Find where the given text appears and provide that cell's center as (X, Y) coordinate. 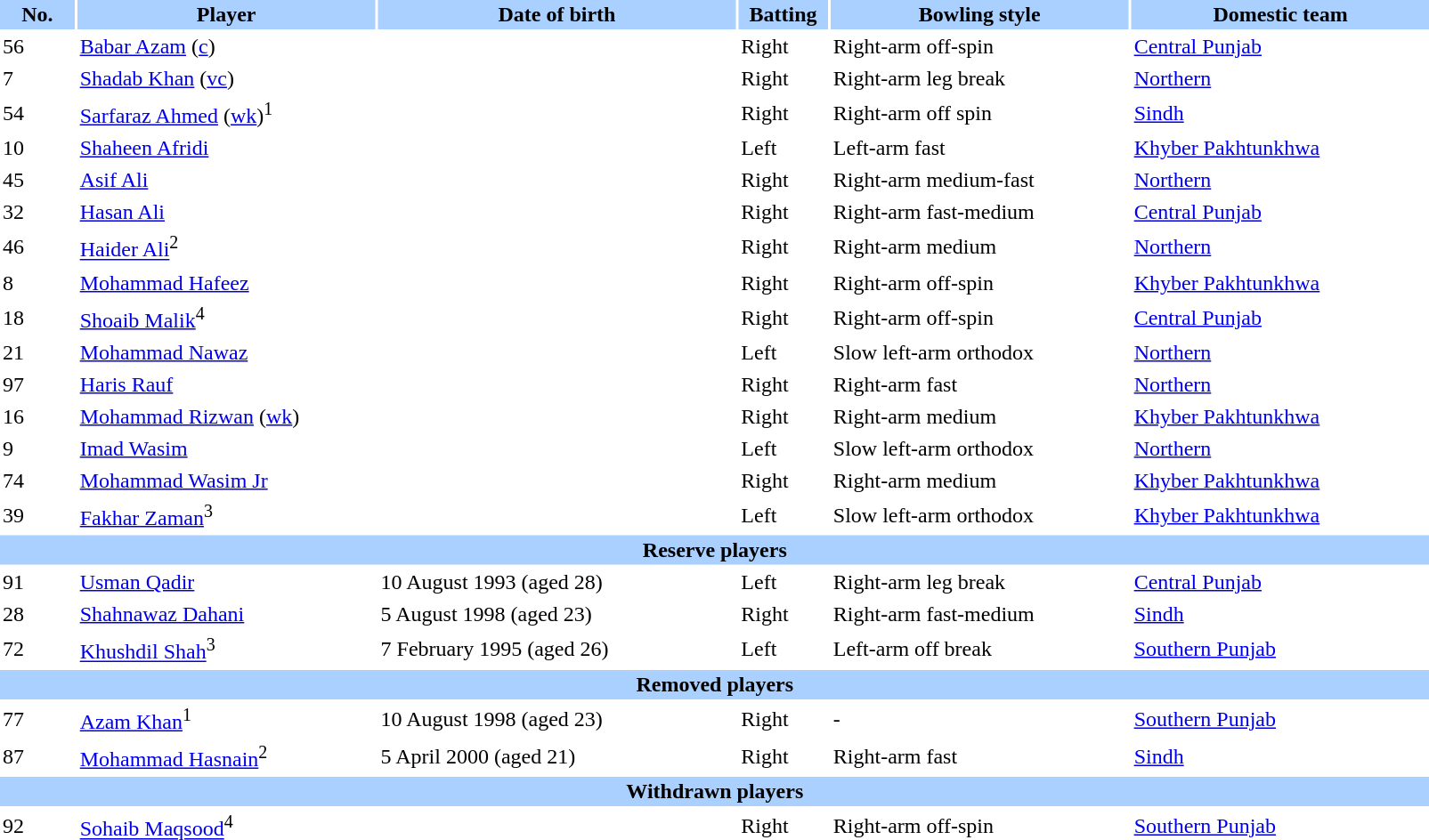
46 (37, 247)
Asif Ali (226, 180)
74 (37, 481)
10 August 1993 (aged 28) (557, 582)
21 (37, 352)
Fakhar Zaman3 (226, 514)
28 (37, 614)
Mohammad Nawaz (226, 352)
Imad Wasim (226, 448)
54 (37, 114)
Babar Azam (c) (226, 46)
Right-arm off spin (979, 114)
Right-arm medium-fast (979, 180)
- (979, 719)
7 February 1995 (aged 26) (557, 650)
Batting (783, 14)
18 (37, 317)
56 (37, 46)
Mohammad Hasnain2 (226, 756)
87 (37, 756)
Hasan Ali (226, 212)
Khushdil Shah3 (226, 650)
8 (37, 283)
Mohammad Rizwan (wk) (226, 416)
Left-arm fast (979, 148)
Bowling style (979, 14)
Azam Khan1 (226, 719)
Usman Qadir (226, 582)
10 (37, 148)
Date of birth (557, 14)
Mohammad Wasim Jr (226, 481)
Shoaib Malik4 (226, 317)
10 August 1998 (aged 23) (557, 719)
Sarfaraz Ahmed (wk)1 (226, 114)
Shahnawaz Dahani (226, 614)
91 (37, 582)
16 (37, 416)
32 (37, 212)
Haris Rauf (226, 384)
No. (37, 14)
Left-arm off break (979, 650)
5 April 2000 (aged 21) (557, 756)
Mohammad Hafeez (226, 283)
5 August 1998 (aged 23) (557, 614)
Haider Ali2 (226, 247)
Shadab Khan (vc) (226, 78)
7 (37, 78)
77 (37, 719)
45 (37, 180)
97 (37, 384)
9 (37, 448)
Player (226, 14)
72 (37, 650)
39 (37, 514)
Shaheen Afridi (226, 148)
